Capture the cell that displays the provided text and extract its (x, y) central coordinate. 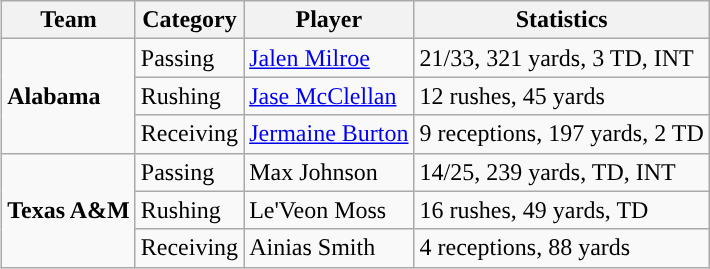
Jermaine Burton (329, 134)
Player (329, 20)
Texas A&M (69, 210)
Jalen Milroe (329, 58)
Ainias Smith (329, 248)
9 receptions, 197 yards, 2 TD (562, 134)
16 rushes, 49 yards, TD (562, 210)
Max Johnson (329, 172)
Statistics (562, 20)
Alabama (69, 96)
4 receptions, 88 yards (562, 248)
Le'Veon Moss (329, 210)
14/25, 239 yards, TD, INT (562, 172)
12 rushes, 45 yards (562, 96)
21/33, 321 yards, 3 TD, INT (562, 58)
Category (189, 20)
Team (69, 20)
Jase McClellan (329, 96)
